Locate the cell with the specified text and output its (x, y) center coordinate. 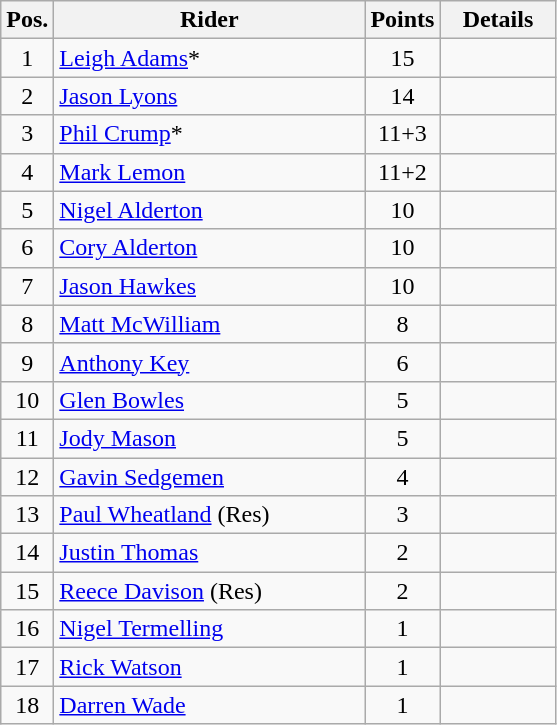
Cory Alderton (210, 248)
17 (28, 667)
11+2 (402, 172)
Pos. (28, 20)
12 (28, 477)
Paul Wheatland (Res) (210, 515)
11+3 (402, 134)
Leigh Adams* (210, 58)
9 (28, 362)
Jody Mason (210, 438)
Justin Thomas (210, 553)
Glen Bowles (210, 400)
Darren Wade (210, 705)
Matt McWilliam (210, 324)
Mark Lemon (210, 172)
13 (28, 515)
Details (498, 20)
Anthony Key (210, 362)
18 (28, 705)
Nigel Alderton (210, 210)
7 (28, 286)
Points (402, 20)
Jason Hawkes (210, 286)
Gavin Sedgemen (210, 477)
Reece Davison (Res) (210, 591)
Rider (210, 20)
16 (28, 629)
Jason Lyons (210, 96)
Phil Crump* (210, 134)
Rick Watson (210, 667)
11 (28, 438)
Nigel Termelling (210, 629)
